Detect which cell encompasses the target text, then output its [x, y] center coordinate. 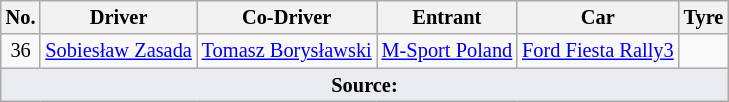
Co-Driver [287, 17]
No. [21, 17]
Entrant [448, 17]
Source: [365, 85]
Tyre [704, 17]
Car [598, 17]
36 [21, 51]
Driver [118, 17]
Tomasz Borysławski [287, 51]
M-Sport Poland [448, 51]
Sobiesław Zasada [118, 51]
Ford Fiesta Rally3 [598, 51]
